Pinpoint the cell where the given text exists, returning its [X, Y] midpoint coordinate. 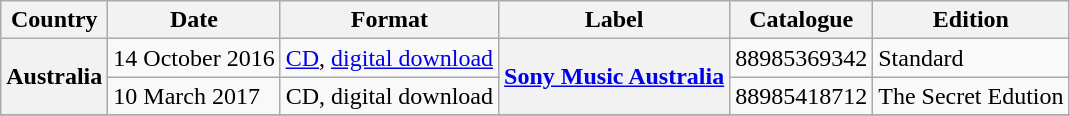
Edition [971, 20]
10 March 2017 [194, 96]
Sony Music Australia [614, 77]
Standard [971, 58]
14 October 2016 [194, 58]
Label [614, 20]
Date [194, 20]
88985369342 [802, 58]
88985418712 [802, 96]
Format [389, 20]
Australia [54, 77]
Catalogue [802, 20]
The Secret Edution [971, 96]
Country [54, 20]
